Output the (x, y) coordinate of the center of the cell containing the given text.  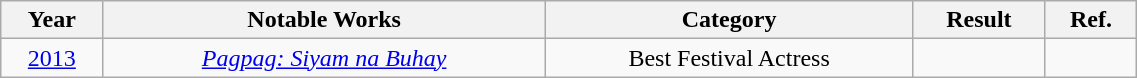
Year (52, 20)
Result (979, 20)
Best Festival Actress (729, 58)
Ref. (1091, 20)
2013 (52, 58)
Category (729, 20)
Pagpag: Siyam na Buhay (324, 58)
Notable Works (324, 20)
